Output the (x, y) coordinate of the center of the cell containing the given text.  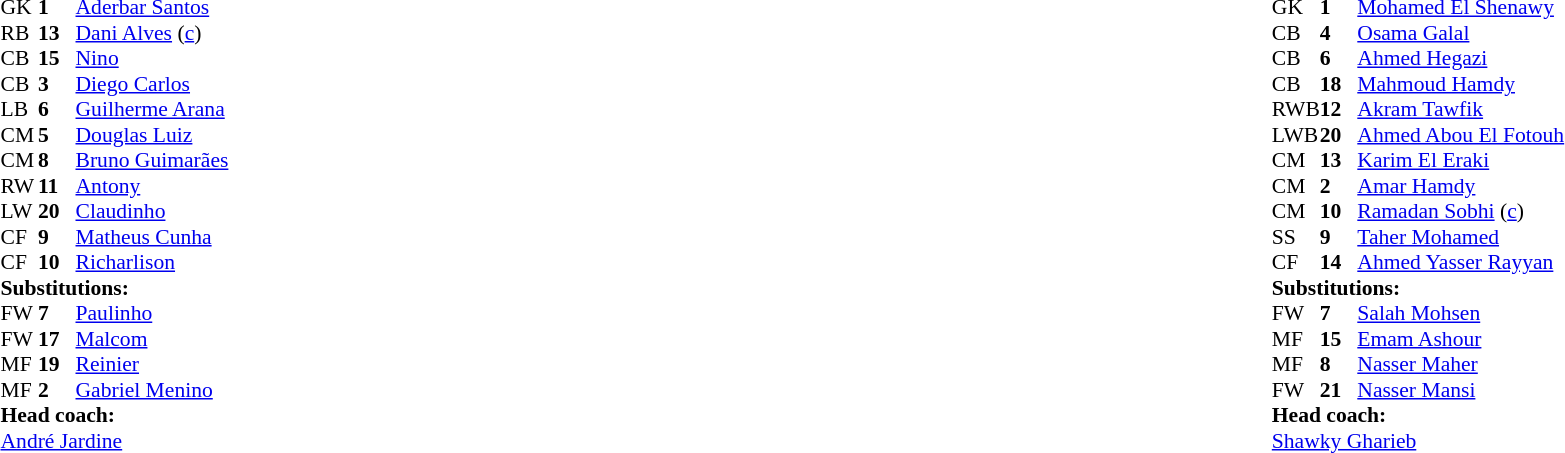
11 (57, 186)
Guilherme Arana (152, 109)
Salah Mohsen (1460, 313)
5 (57, 135)
LWB (1296, 135)
Dani Alves (c) (152, 33)
Diego Carlos (152, 84)
LB (19, 109)
Karim El Eraki (1460, 161)
Paulinho (152, 313)
Reinier (152, 365)
Ramadan Sobhi (c) (1460, 211)
Osama Galal (1460, 33)
Akram Tawfik (1460, 109)
Mahmoud Hamdy (1460, 84)
RB (19, 33)
18 (1339, 84)
Claudinho (152, 211)
Nino (152, 59)
Nasser Mansi (1460, 390)
Ahmed Yasser Rayyan (1460, 263)
Gabriel Menino (152, 390)
4 (1339, 33)
SS (1296, 237)
Taher Mohamed (1460, 237)
Emam Ashour (1460, 339)
RWB (1296, 109)
3 (57, 84)
19 (57, 365)
17 (57, 339)
LW (19, 211)
Matheus Cunha (152, 237)
Richarlison (152, 263)
Ahmed Abou El Fotouh (1460, 135)
Antony (152, 186)
RW (19, 186)
21 (1339, 390)
Nasser Maher (1460, 365)
Douglas Luiz (152, 135)
Amar Hamdy (1460, 186)
Bruno Guimarães (152, 161)
14 (1339, 263)
12 (1339, 109)
Ahmed Hegazi (1460, 59)
Malcom (152, 339)
